Locate the cell with the specified text and output its (x, y) center coordinate. 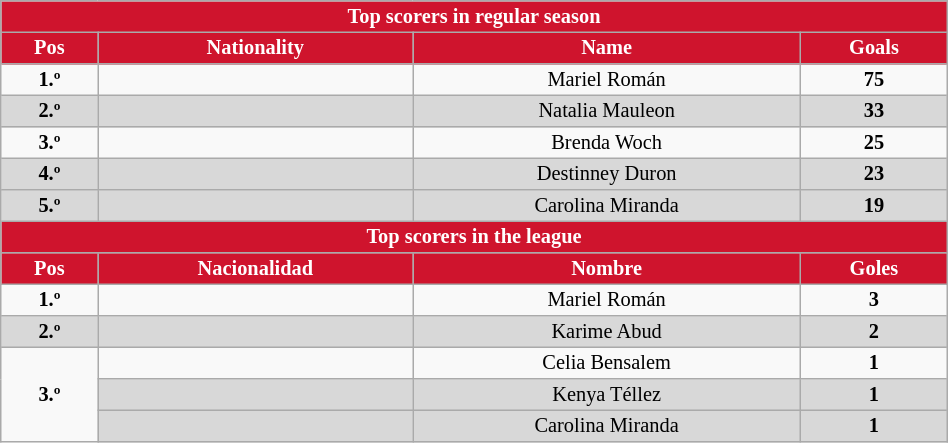
Nombre (607, 269)
Goles (874, 269)
75 (874, 80)
3 (874, 300)
23 (874, 174)
4.º (50, 174)
5.º (50, 206)
Destinney Duron (607, 174)
Top scorers in the league (474, 237)
Kenya Téllez (607, 395)
Celia Bensalem (607, 363)
Nacionalidad (256, 269)
25 (874, 143)
Brenda Woch (607, 143)
Name (607, 48)
Karime Abud (607, 332)
Top scorers in regular season (474, 17)
Nationality (256, 48)
Goals (874, 48)
2 (874, 332)
33 (874, 111)
Natalia Mauleon (607, 111)
19 (874, 206)
